Return the [x, y] coordinate for the center point of the cell that contains the specified text.  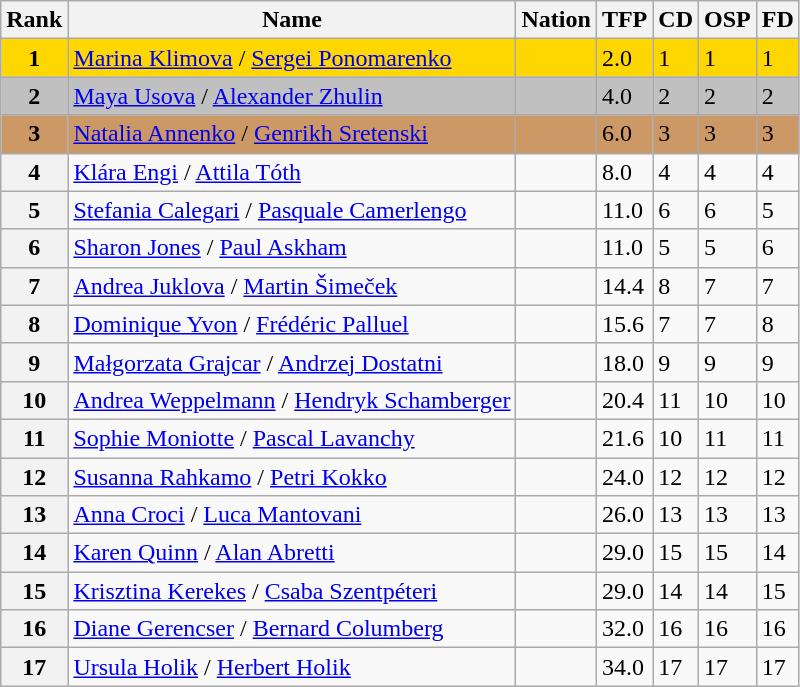
Natalia Annenko / Genrikh Sretenski [292, 134]
Klára Engi / Attila Tóth [292, 172]
4.0 [624, 96]
21.6 [624, 438]
Krisztina Kerekes / Csaba Szentpéteri [292, 591]
18.0 [624, 362]
TFP [624, 20]
CD [676, 20]
Dominique Yvon / Frédéric Palluel [292, 324]
Sharon Jones / Paul Askham [292, 248]
26.0 [624, 515]
8.0 [624, 172]
FD [778, 20]
Karen Quinn / Alan Abretti [292, 553]
14.4 [624, 286]
6.0 [624, 134]
Susanna Rahkamo / Petri Kokko [292, 477]
Name [292, 20]
Nation [556, 20]
Sophie Moniotte / Pascal Lavanchy [292, 438]
Maya Usova / Alexander Zhulin [292, 96]
20.4 [624, 400]
Andrea Weppelmann / Hendryk Schamberger [292, 400]
Małgorzata Grajcar / Andrzej Dostatni [292, 362]
2.0 [624, 58]
Ursula Holik / Herbert Holik [292, 667]
32.0 [624, 629]
Andrea Juklova / Martin Šimeček [292, 286]
Rank [34, 20]
24.0 [624, 477]
34.0 [624, 667]
15.6 [624, 324]
Stefania Calegari / Pasquale Camerlengo [292, 210]
Marina Klimova / Sergei Ponomarenko [292, 58]
Diane Gerencser / Bernard Columberg [292, 629]
OSP [728, 20]
Anna Croci / Luca Mantovani [292, 515]
